Search for the cell housing the specified text and yield its (X, Y) center coordinate. 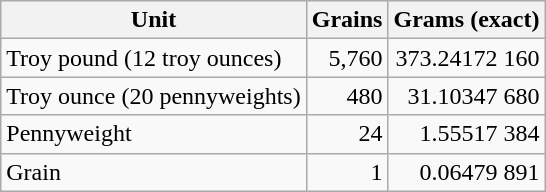
Pennyweight (154, 134)
Grams (exact) (466, 20)
31.10347 680 (466, 96)
Troy ounce (20 pennyweights) (154, 96)
24 (347, 134)
1 (347, 172)
Unit (154, 20)
0.06479 891 (466, 172)
Troy pound (12 troy ounces) (154, 58)
5,760 (347, 58)
480 (347, 96)
373.24172 160 (466, 58)
1.55517 384 (466, 134)
Grains (347, 20)
Grain (154, 172)
